For the text-containing cell, return its midpoint in [x, y] coordinate format. 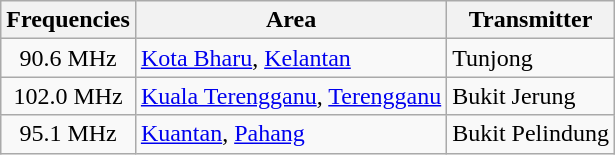
Frequencies [68, 20]
95.1 MHz [68, 134]
Area [290, 20]
Kuantan, Pahang [290, 134]
102.0 MHz [68, 96]
Kuala Terengganu, Terengganu [290, 96]
Tunjong [531, 58]
Transmitter [531, 20]
Bukit Jerung [531, 96]
90.6 MHz [68, 58]
Bukit Pelindung [531, 134]
Kota Bharu, Kelantan [290, 58]
